Find where the given text appears and provide that cell's center as [x, y] coordinate. 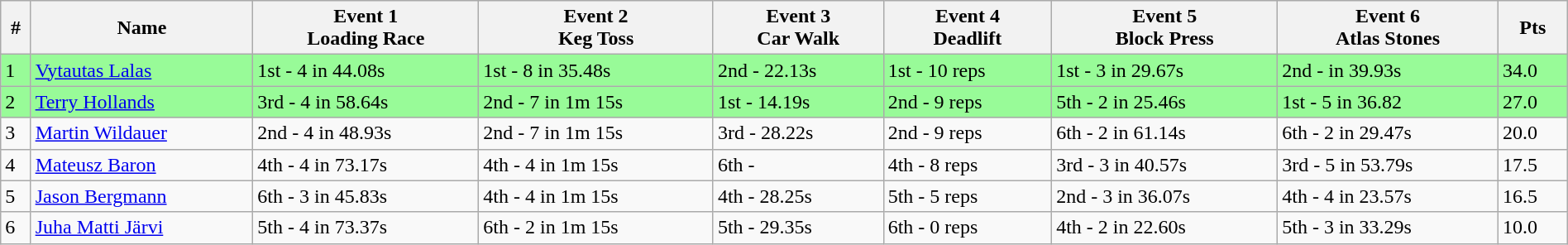
6th - [798, 165]
3rd - 5 in 53.79s [1388, 165]
1st - 3 in 29.67s [1164, 70]
1st - 10 reps [968, 70]
Event 6Atlas Stones [1388, 28]
Event 4Deadlift [968, 28]
Juha Matti Järvi [142, 228]
Event 5Block Press [1164, 28]
Vytautas Lalas [142, 70]
3rd - 3 in 40.57s [1164, 165]
1 [16, 70]
Mateusz Baron [142, 165]
6th - 2 in 1m 15s [596, 228]
1st - 5 in 36.82 [1388, 102]
6th - 0 reps [968, 228]
20.0 [1532, 133]
16.5 [1532, 196]
Event 2Keg Toss [596, 28]
3rd - 28.22s [798, 133]
# [16, 28]
5th - 3 in 33.29s [1388, 228]
2nd - in 39.93s [1388, 70]
Event 1Loading Race [366, 28]
4th - 4 in 73.17s [366, 165]
2nd - 4 in 48.93s [366, 133]
2nd - 3 in 36.07s [1164, 196]
4th - 2 in 22.60s [1164, 228]
34.0 [1532, 70]
Event 3Car Walk [798, 28]
10.0 [1532, 228]
5th - 2 in 25.46s [1164, 102]
Martin Wildauer [142, 133]
5th - 4 in 73.37s [366, 228]
6th - 2 in 29.47s [1388, 133]
27.0 [1532, 102]
Terry Hollands [142, 102]
1st - 8 in 35.48s [596, 70]
5th - 29.35s [798, 228]
4th - 4 in 23.57s [1388, 196]
4th - 8 reps [968, 165]
Jason Bergmann [142, 196]
Pts [1532, 28]
3 [16, 133]
4th - 28.25s [798, 196]
4 [16, 165]
Name [142, 28]
6 [16, 228]
6th - 3 in 45.83s [366, 196]
6th - 2 in 61.14s [1164, 133]
17.5 [1532, 165]
3rd - 4 in 58.64s [366, 102]
2nd - 22.13s [798, 70]
1st - 14.19s [798, 102]
5th - 5 reps [968, 196]
2 [16, 102]
5 [16, 196]
1st - 4 in 44.08s [366, 70]
